Extract the [X, Y] coordinate from the center of the cell holding the provided text.  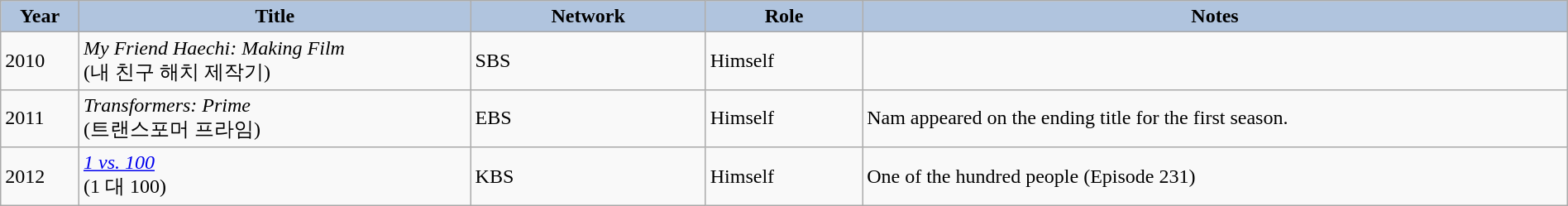
2012 [40, 176]
Role [784, 17]
Transformers: Prime(트랜스포머 프라임) [275, 118]
1 vs. 100(1 대 100) [275, 176]
Nam appeared on the ending title for the first season. [1216, 118]
Title [275, 17]
Notes [1216, 17]
2011 [40, 118]
EBS [588, 118]
My Friend Haechi: Making Film(내 친구 해치 제작기) [275, 61]
KBS [588, 176]
Year [40, 17]
SBS [588, 61]
2010 [40, 61]
One of the hundred people (Episode 231) [1216, 176]
Network [588, 17]
